Determine the (X, Y) coordinate at the center of the cell enclosing the given text.  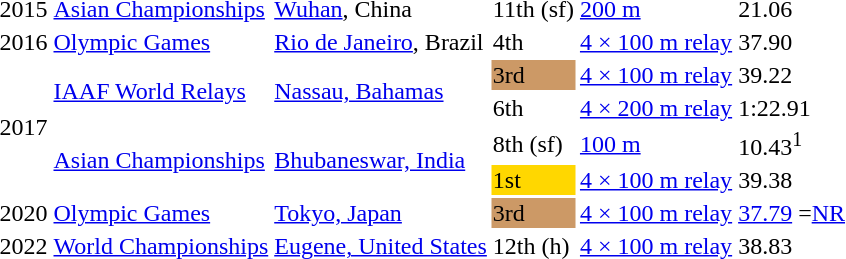
Nassau, Bahamas (381, 92)
Tokyo, Japan (381, 213)
8th (sf) (533, 144)
4th (533, 42)
Bhubaneswar, India (381, 160)
IAAF World Relays (161, 92)
4 × 200 m relay (656, 108)
6th (533, 108)
100 m (656, 144)
Asian Championships (161, 160)
1st (533, 180)
Rio de Janeiro, Brazil (381, 42)
